Pinpoint the cell where the given text exists, returning its [X, Y] midpoint coordinate. 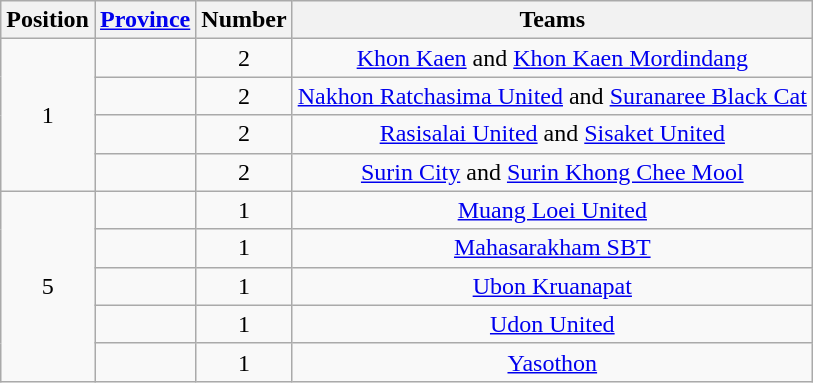
Udon United [552, 324]
Mahasarakham SBT [552, 248]
Ubon Kruanapat [552, 286]
Khon Kaen and Khon Kaen Mordindang [552, 58]
Position [48, 20]
5 [48, 286]
Rasisalai United and Sisaket United [552, 134]
Teams [552, 20]
Nakhon Ratchasima United and Suranaree Black Cat [552, 96]
Number [244, 20]
Surin City and Surin Khong Chee Mool [552, 172]
Yasothon [552, 362]
Muang Loei United [552, 210]
Province [144, 20]
